Scan for the cell matching the given text and deliver its [X, Y] coordinate at center. 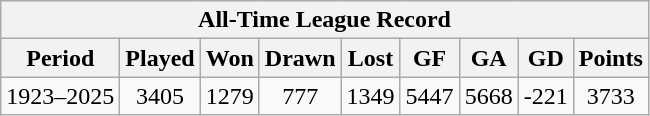
-221 [546, 96]
1349 [370, 96]
3405 [160, 96]
Lost [370, 58]
Won [230, 58]
Drawn [300, 58]
777 [300, 96]
GA [488, 58]
1279 [230, 96]
Played [160, 58]
GF [430, 58]
5668 [488, 96]
5447 [430, 96]
1923–2025 [60, 96]
Points [610, 58]
3733 [610, 96]
GD [546, 58]
Period [60, 58]
All-Time League Record [325, 20]
